Locate the cell with the specified text and output its [x, y] center coordinate. 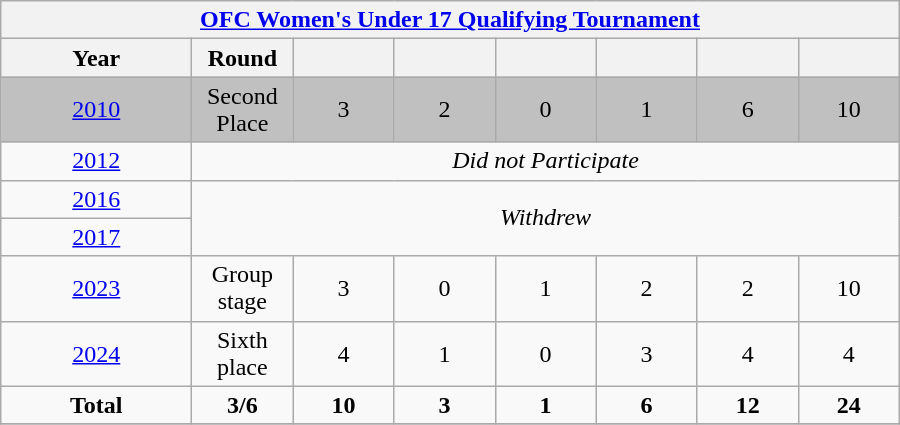
2023 [96, 288]
24 [848, 405]
OFC Women's Under 17 Qualifying Tournament [450, 20]
2012 [96, 161]
Year [96, 58]
2010 [96, 110]
Second Place [242, 110]
Total [96, 405]
Round [242, 58]
3/6 [242, 405]
Withdrew [546, 218]
Sixth place [242, 354]
2016 [96, 199]
12 [748, 405]
Did not Participate [546, 161]
Group stage [242, 288]
2024 [96, 354]
2017 [96, 237]
